Output the (X, Y) coordinate of the center of the cell containing the given text.  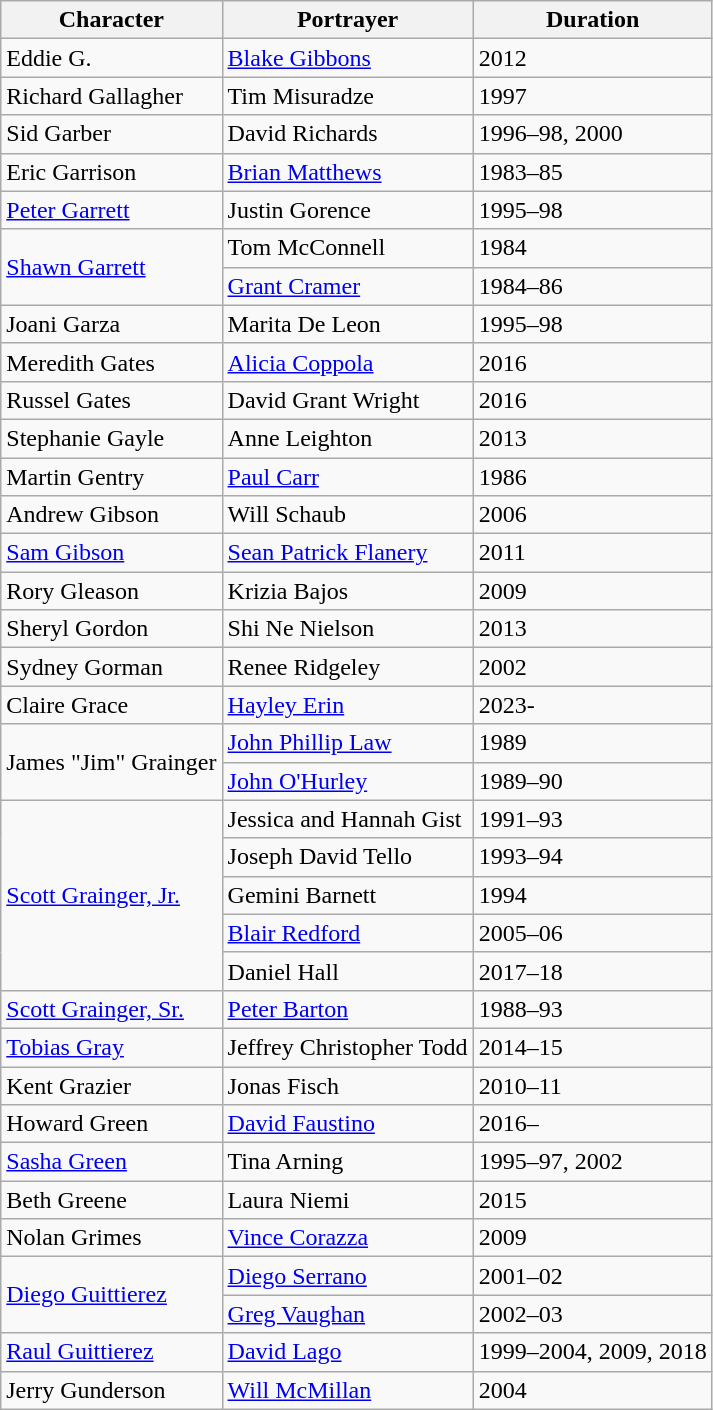
Peter Barton (348, 1009)
Gemini Barnett (348, 895)
Tim Misuradze (348, 96)
2005–06 (592, 933)
Claire Grace (112, 705)
Hayley Erin (348, 705)
1991–93 (592, 819)
2011 (592, 553)
1995–97, 2002 (592, 1162)
2015 (592, 1200)
Andrew Gibson (112, 515)
Blake Gibbons (348, 58)
2001–02 (592, 1276)
Peter Garrett (112, 210)
Sam Gibson (112, 553)
Shawn Garrett (112, 267)
2002–03 (592, 1314)
Sid Garber (112, 134)
Sydney Gorman (112, 667)
2014–15 (592, 1047)
Tom McConnell (348, 248)
Justin Gorence (348, 210)
2017–18 (592, 971)
David Lago (348, 1352)
Shi Ne Nielson (348, 629)
1984 (592, 248)
Eddie G. (112, 58)
Meredith Gates (112, 362)
Blair Redford (348, 933)
Scott Grainger, Jr. (112, 895)
Anne Leighton (348, 438)
Will McMillan (348, 1390)
2010–11 (592, 1085)
1984–86 (592, 286)
1989 (592, 743)
1986 (592, 477)
Raul Guittierez (112, 1352)
Paul Carr (348, 477)
Sasha Green (112, 1162)
Laura Niemi (348, 1200)
1997 (592, 96)
1988–93 (592, 1009)
John O'Hurley (348, 781)
Will Schaub (348, 515)
Tina Arning (348, 1162)
Eric Garrison (112, 172)
Tobias Gray (112, 1047)
Russel Gates (112, 400)
2004 (592, 1390)
John Phillip Law (348, 743)
Grant Cramer (348, 286)
Sheryl Gordon (112, 629)
Kent Grazier (112, 1085)
Beth Greene (112, 1200)
Duration (592, 20)
David Grant Wright (348, 400)
2023- (592, 705)
1999–2004, 2009, 2018 (592, 1352)
Joani Garza (112, 324)
James "Jim" Grainger (112, 762)
Martin Gentry (112, 477)
Renee Ridgeley (348, 667)
Daniel Hall (348, 971)
David Faustino (348, 1124)
2002 (592, 667)
Character (112, 20)
Jessica and Hannah Gist (348, 819)
Howard Green (112, 1124)
Sean Patrick Flanery (348, 553)
1993–94 (592, 857)
Jonas Fisch (348, 1085)
Krizia Bajos (348, 591)
1994 (592, 895)
1983–85 (592, 172)
Brian Matthews (348, 172)
Diego Guittierez (112, 1295)
Joseph David Tello (348, 857)
Portrayer (348, 20)
Stephanie Gayle (112, 438)
2016– (592, 1124)
1989–90 (592, 781)
Greg Vaughan (348, 1314)
Scott Grainger, Sr. (112, 1009)
Diego Serrano (348, 1276)
Vince Corazza (348, 1238)
Rory Gleason (112, 591)
2006 (592, 515)
Richard Gallagher (112, 96)
Jerry Gunderson (112, 1390)
Nolan Grimes (112, 1238)
Alicia Coppola (348, 362)
2012 (592, 58)
David Richards (348, 134)
1996–98, 2000 (592, 134)
Marita De Leon (348, 324)
Jeffrey Christopher Todd (348, 1047)
